Extract the [x, y] coordinate from the center of the cell holding the provided text.  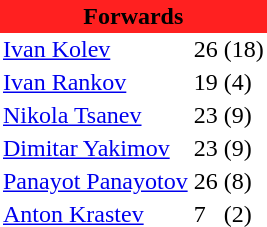
(8) [244, 182]
Ivan Rankov [96, 82]
Ivan Kolev [96, 50]
(4) [244, 82]
(18) [244, 50]
19 [206, 82]
Dimitar Yakimov [96, 148]
Panayot Panayotov [96, 182]
Forwards [134, 16]
Nikola Tsanev [96, 116]
